Detect which cell encompasses the target text, then output its (X, Y) center coordinate. 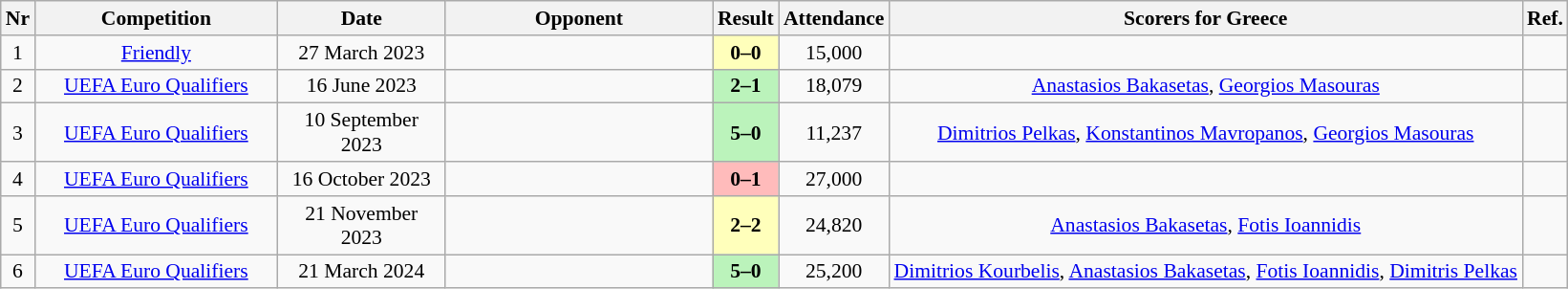
21 November 2023 (361, 226)
Anastasios Bakasetas, Georgios Masouras (1206, 86)
15,000 (834, 53)
Competition (157, 18)
Result (745, 18)
16 June 2023 (361, 86)
25,200 (834, 272)
27,000 (834, 179)
0–0 (745, 53)
24,820 (834, 226)
Dimitrios Kourbelis, Anastasios Bakasetas, Fotis Ioannidis, Dimitris Pelkas (1206, 272)
21 March 2024 (361, 272)
Scorers for Greece (1206, 18)
Date (361, 18)
3 (17, 132)
Dimitrios Pelkas, Konstantinos Mavropanos, Georgios Masouras (1206, 132)
Anastasios Bakasetas, Fotis Ioannidis (1206, 226)
Attendance (834, 18)
Ref. (1545, 18)
10 September 2023 (361, 132)
11,237 (834, 132)
2 (17, 86)
1 (17, 53)
2–2 (745, 226)
6 (17, 272)
Nr (17, 18)
5 (17, 226)
0–1 (745, 179)
18,079 (834, 86)
4 (17, 179)
Friendly (157, 53)
2–1 (745, 86)
27 March 2023 (361, 53)
16 October 2023 (361, 179)
Opponent (579, 18)
